Determine the [x, y] coordinate at the center of the cell enclosing the given text.  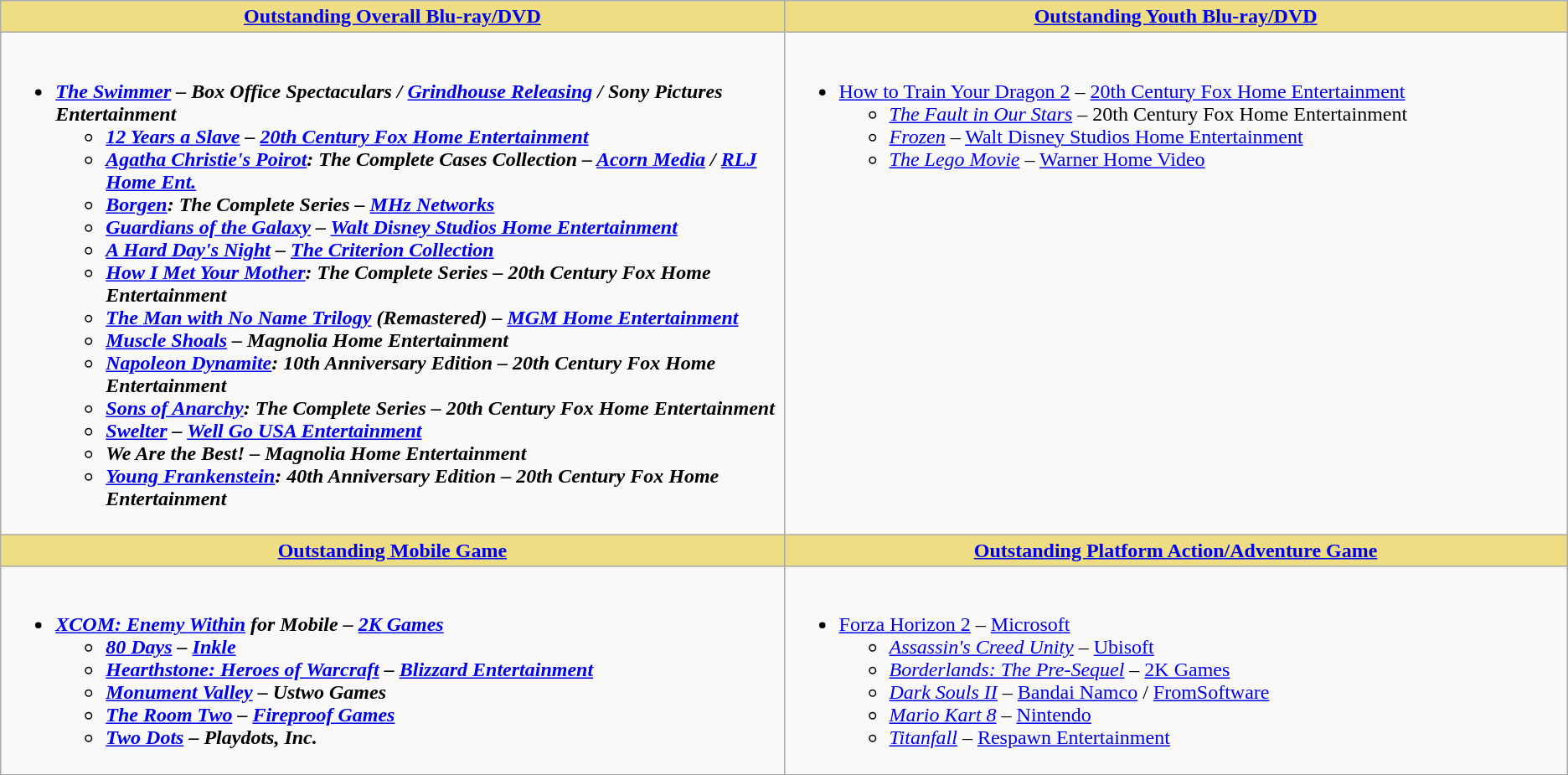
Outstanding Platform Action/Adventure Game [1176, 550]
Outstanding Youth Blu-ray/DVD [1176, 17]
Outstanding Overall Blu-ray/DVD [392, 17]
Outstanding Mobile Game [392, 550]
